Search for the cell housing the specified text and yield its (x, y) center coordinate. 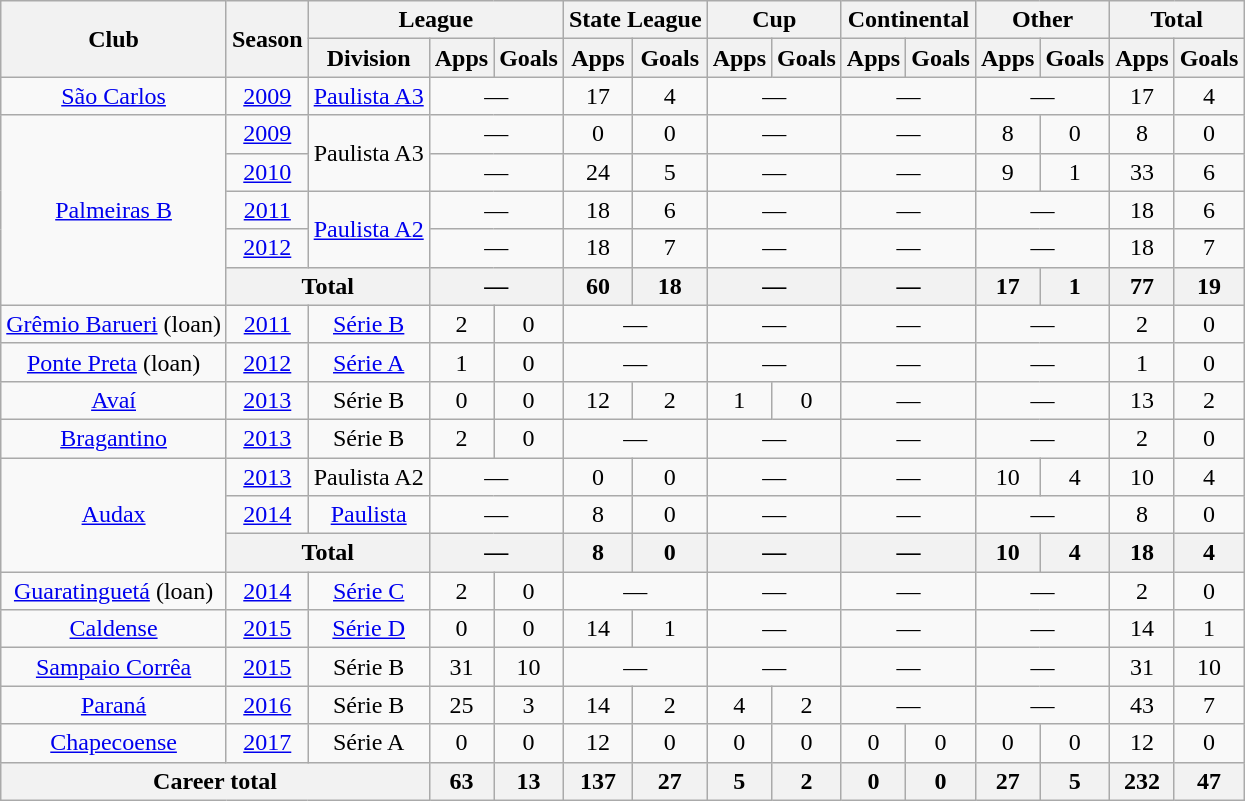
Avaí (114, 400)
Chapecoense (114, 743)
Career total (215, 781)
Série C (368, 591)
19 (1209, 286)
Division (368, 58)
São Carlos (114, 96)
Paraná (114, 705)
3 (529, 705)
9 (1007, 172)
60 (598, 286)
63 (461, 781)
2010 (267, 172)
232 (1142, 781)
Guaratinguetá (loan) (114, 591)
24 (598, 172)
Continental (908, 20)
Ponte Preta (loan) (114, 362)
33 (1142, 172)
137 (598, 781)
Grêmio Barueri (loan) (114, 324)
Sampaio Corrêa (114, 667)
Paulista (368, 515)
State League (635, 20)
Audax (114, 515)
47 (1209, 781)
2017 (267, 743)
Club (114, 39)
77 (1142, 286)
43 (1142, 705)
League (436, 20)
2016 (267, 705)
Other (1042, 20)
Palmeiras B (114, 210)
Caldense (114, 629)
Season (267, 39)
25 (461, 705)
Série D (368, 629)
Bragantino (114, 438)
Cup (774, 20)
